Extract the [X, Y] coordinate from the center of the cell holding the provided text.  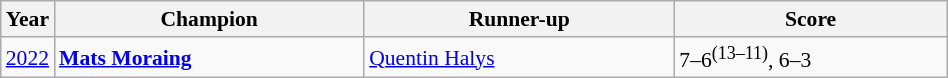
Year [28, 19]
Score [810, 19]
Runner-up [519, 19]
2022 [28, 58]
Mats Moraing [209, 58]
Champion [209, 19]
7–6(13–11), 6–3 [810, 58]
Quentin Halys [519, 58]
